Capture the cell that displays the provided text and extract its [x, y] central coordinate. 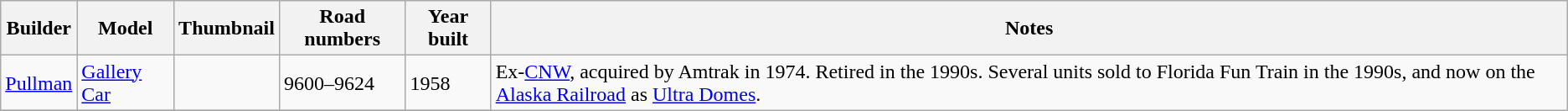
Gallery Car [126, 82]
Notes [1029, 29]
Road numbers [342, 29]
Year built [448, 29]
Thumbnail [227, 29]
Builder [39, 29]
Model [126, 29]
Pullman [39, 82]
9600–9624 [342, 82]
1958 [448, 82]
